Output the [x, y] coordinate of the center of the cell containing the given text.  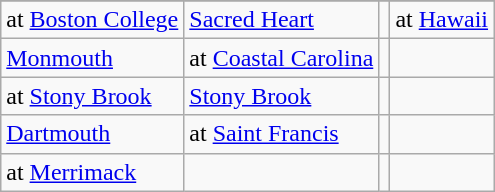
at Saint Francis [282, 134]
Dartmouth [92, 134]
at Merrimack [92, 172]
at Hawaii [442, 20]
Stony Brook [282, 96]
Monmouth [92, 58]
at Stony Brook [92, 96]
Sacred Heart [282, 20]
at Coastal Carolina [282, 58]
at Boston College [92, 20]
